Provide the [x, y] coordinate of the cell's center where the given text is located.  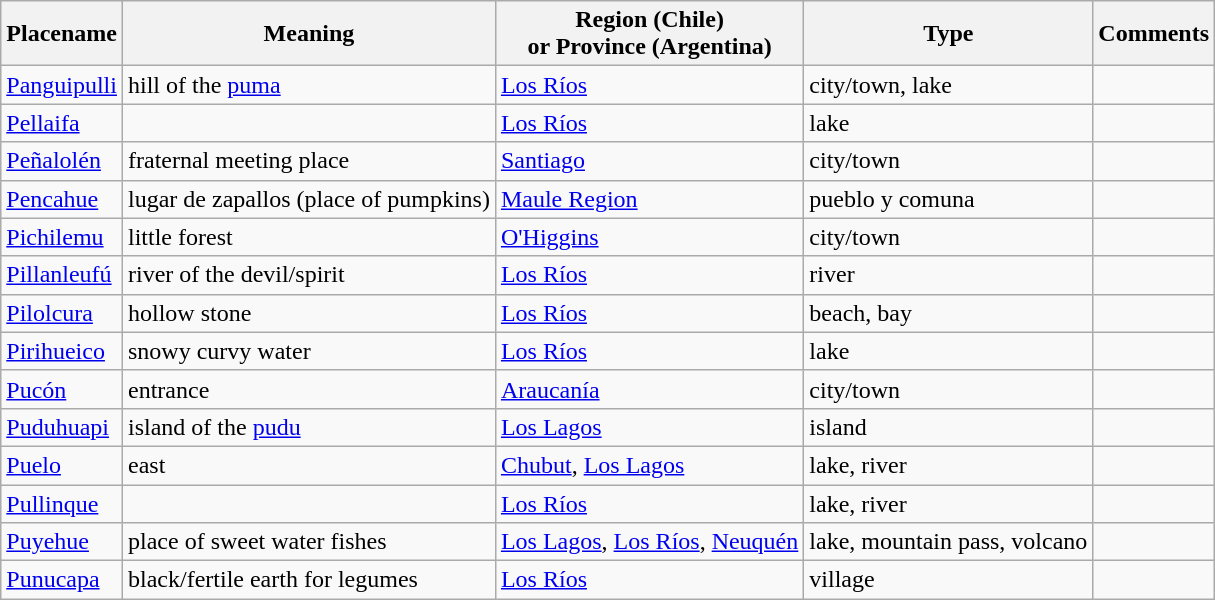
river [948, 275]
island [948, 427]
Puduhuapi [62, 427]
Pullinque [62, 503]
river of the devil/spirit [308, 275]
village [948, 580]
Panguipulli [62, 85]
east [308, 465]
Punucapa [62, 580]
hollow stone [308, 313]
Pucón [62, 389]
Region (Chile)or Province (Argentina) [649, 34]
Pirihueico [62, 351]
Puyehue [62, 542]
place of sweet water fishes [308, 542]
Maule Region [649, 199]
Pencahue [62, 199]
Araucanía [649, 389]
entrance [308, 389]
Pellaifa [62, 123]
Chubut, Los Lagos [649, 465]
Type [948, 34]
island of the pudu [308, 427]
city/town, lake [948, 85]
Los Lagos, Los Ríos, Neuquén [649, 542]
Puelo [62, 465]
black/fertile earth for legumes [308, 580]
Santiago [649, 161]
pueblo y comuna [948, 199]
little forest [308, 237]
Comments [1154, 34]
beach, bay [948, 313]
lugar de zapallos (place of pumpkins) [308, 199]
snowy curvy water [308, 351]
O'Higgins [649, 237]
Los Lagos [649, 427]
Peñalolén [62, 161]
Pichilemu [62, 237]
Meaning [308, 34]
lake, mountain pass, volcano [948, 542]
Placename [62, 34]
Pilolcura [62, 313]
Pillanleufú [62, 275]
hill of the puma [308, 85]
fraternal meeting place [308, 161]
